Capture the cell that displays the provided text and extract its (X, Y) central coordinate. 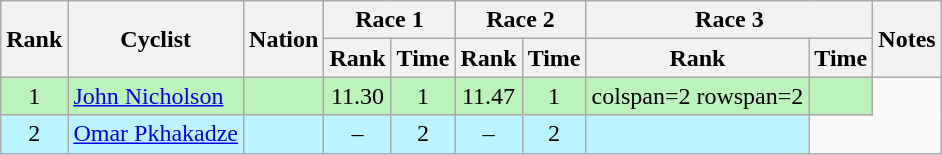
11.30 (358, 96)
Race 2 (520, 20)
Race 1 (390, 20)
Race 3 (730, 20)
Cyclist (156, 39)
11.47 (488, 96)
Nation (284, 39)
Omar Pkhakadze (156, 134)
John Nicholson (156, 96)
Notes (907, 39)
colspan=2 rowspan=2 (698, 96)
